Extract the (X, Y) coordinate from the center of the cell holding the provided text.  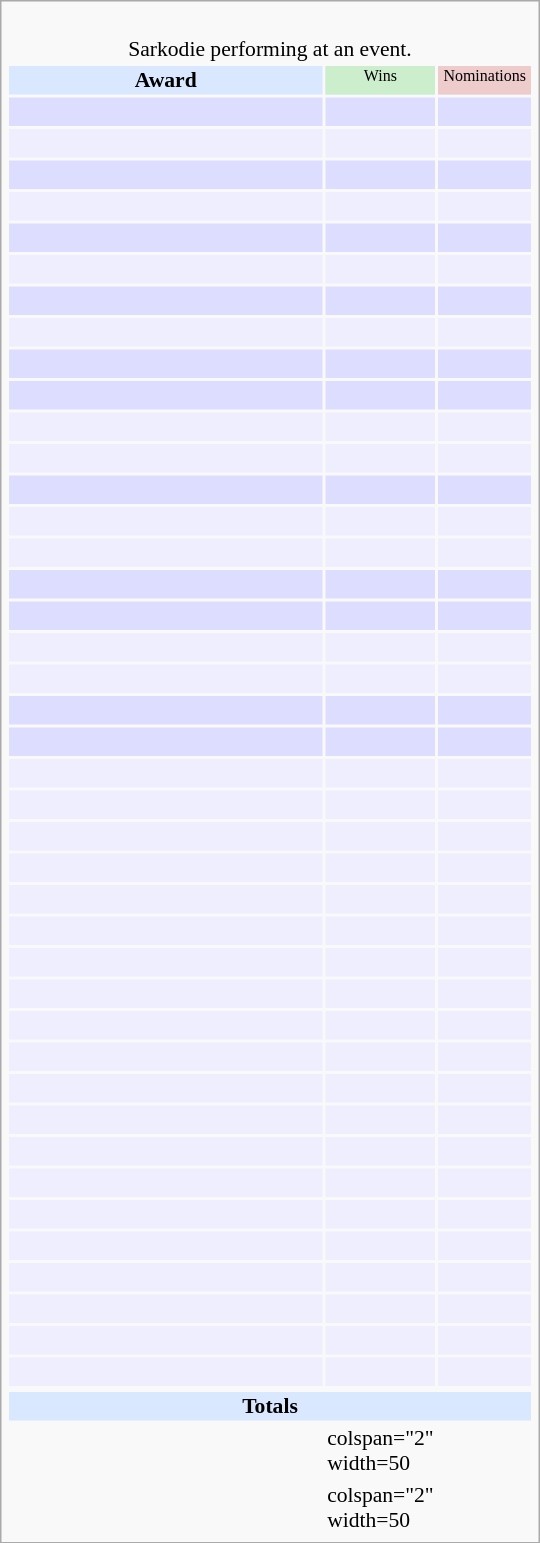
Wins (381, 80)
Nominations (484, 80)
Totals (270, 1406)
Sarkodie performing at an event. (270, 36)
Award (166, 80)
